Scan for the cell matching the given text and deliver its [X, Y] coordinate at center. 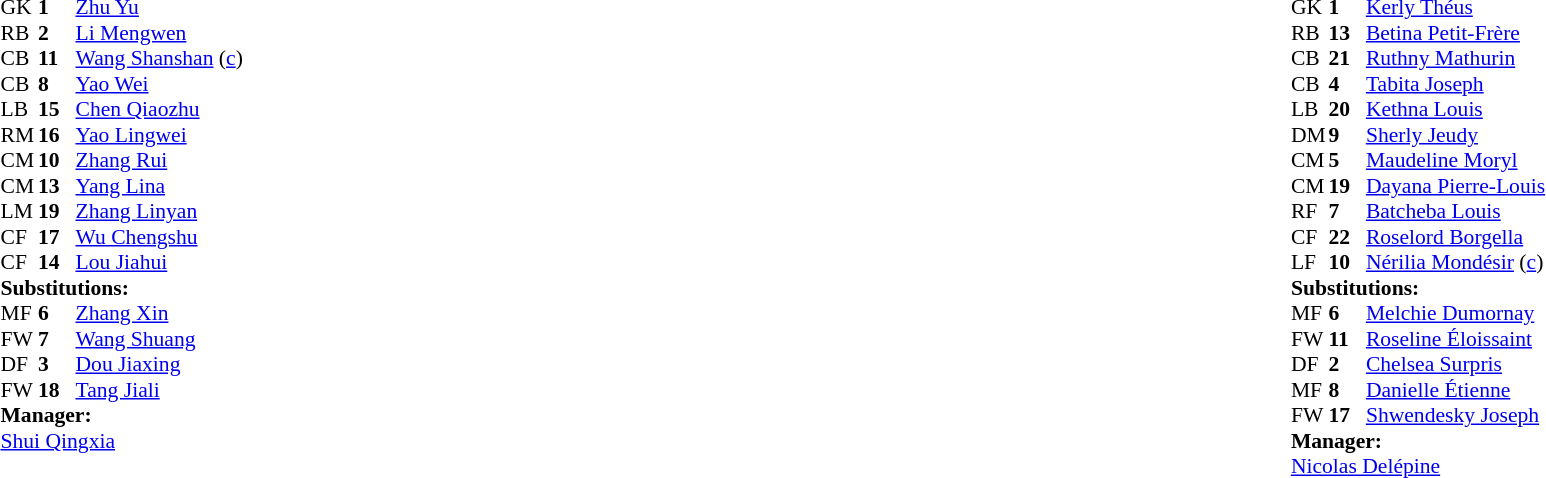
Shui Qingxia [121, 441]
Li Mengwen [160, 33]
Shwendesky Joseph [1456, 415]
Chelsea Surpris [1456, 365]
Zhang Xin [160, 313]
LF [1310, 263]
4 [1347, 84]
3 [57, 365]
Yao Wei [160, 84]
Batcheba Louis [1456, 211]
9 [1347, 135]
Sherly Jeudy [1456, 135]
Nérilia Mondésir (c) [1456, 263]
Wu Chengshu [160, 237]
Danielle Étienne [1456, 390]
Roselord Borgella [1456, 237]
LM [19, 211]
20 [1347, 109]
15 [57, 109]
14 [57, 263]
5 [1347, 161]
Melchie Dumornay [1456, 313]
Dayana Pierre-Louis [1456, 186]
Tang Jiali [160, 390]
Kethna Louis [1456, 109]
RF [1310, 211]
16 [57, 135]
Wang Shuang [160, 339]
Yao Lingwei [160, 135]
Zhang Rui [160, 161]
18 [57, 390]
RM [19, 135]
Tabita Joseph [1456, 84]
Chen Qiaozhu [160, 109]
Zhang Linyan [160, 211]
Yang Lina [160, 186]
Ruthny Mathurin [1456, 59]
Betina Petit-Frère [1456, 33]
21 [1347, 59]
22 [1347, 237]
DM [1310, 135]
Maudeline Moryl [1456, 161]
Wang Shanshan (c) [160, 59]
Roseline Éloissaint [1456, 339]
Lou Jiahui [160, 263]
Dou Jiaxing [160, 365]
